Provide the [X, Y] coordinate of the cell's center where the given text is located.  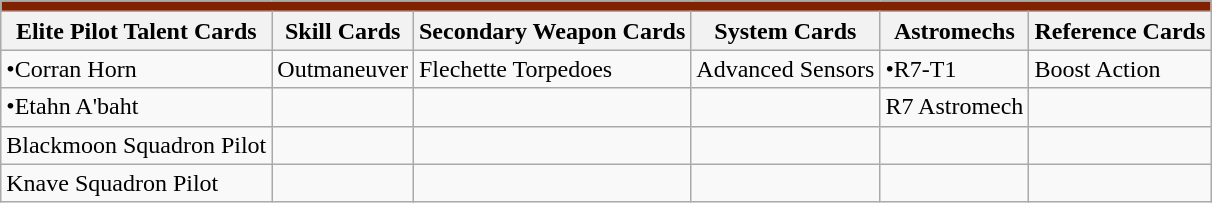
Boost Action [1120, 69]
Reference Cards [1120, 31]
•R7-T1 [954, 69]
Secondary Weapon Cards [552, 31]
Astromechs [954, 31]
Knave Squadron Pilot [136, 183]
Advanced Sensors [786, 69]
•Corran Horn [136, 69]
Flechette Torpedoes [552, 69]
•Etahn A'baht [136, 107]
Skill Cards [343, 31]
Outmaneuver [343, 69]
Blackmoon Squadron Pilot [136, 145]
Elite Pilot Talent Cards [136, 31]
System Cards [786, 31]
R7 Astromech [954, 107]
